Detect which cell encompasses the target text, then output its (X, Y) center coordinate. 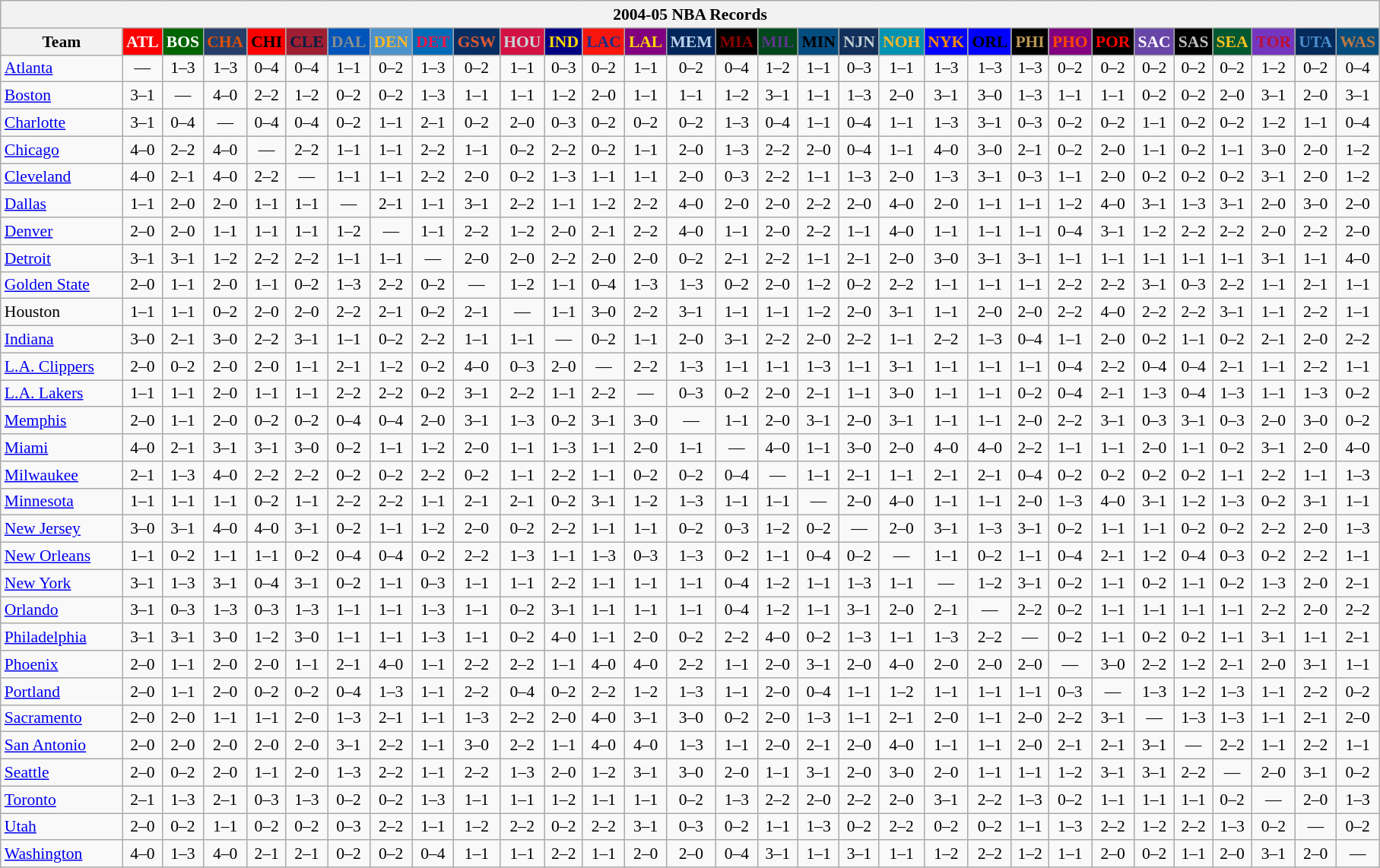
Boston (62, 96)
MIA (737, 42)
SAS (1194, 42)
Milwaukee (62, 475)
Golden State (62, 285)
MEM (690, 42)
MIN (818, 42)
PHI (1029, 42)
DEN (391, 42)
New Orleans (62, 556)
Indiana (62, 340)
Toronto (62, 800)
Utah (62, 827)
MIL (777, 42)
L.A. Clippers (62, 366)
Orlando (62, 610)
CHI (266, 42)
Philadelphia (62, 638)
DAL (349, 42)
New York (62, 583)
New Jersey (62, 529)
Team (62, 42)
LAL (646, 42)
TOR (1274, 42)
Washington (62, 854)
L.A. Lakers (62, 394)
Cleveland (62, 177)
Chicago (62, 150)
PHO (1071, 42)
Miami (62, 448)
CLE (307, 42)
UTA (1315, 42)
ORL (990, 42)
Phoenix (62, 664)
GSW (477, 42)
Denver (62, 231)
BOS (182, 42)
POR (1113, 42)
LAC (604, 42)
DET (433, 42)
Minnesota (62, 502)
HOU (522, 42)
Houston (62, 312)
NJN (859, 42)
San Antonio (62, 746)
ATL (143, 42)
Atlanta (62, 68)
Dallas (62, 204)
NYK (946, 42)
2004-05 NBA Records (690, 14)
NOH (902, 42)
SEA (1232, 42)
SAC (1154, 42)
WAS (1358, 42)
Sacramento (62, 718)
IND (563, 42)
Seattle (62, 773)
Portland (62, 692)
Detroit (62, 258)
CHA (225, 42)
Charlotte (62, 123)
Memphis (62, 421)
